Return (X, Y) of the center of cell containing provided text 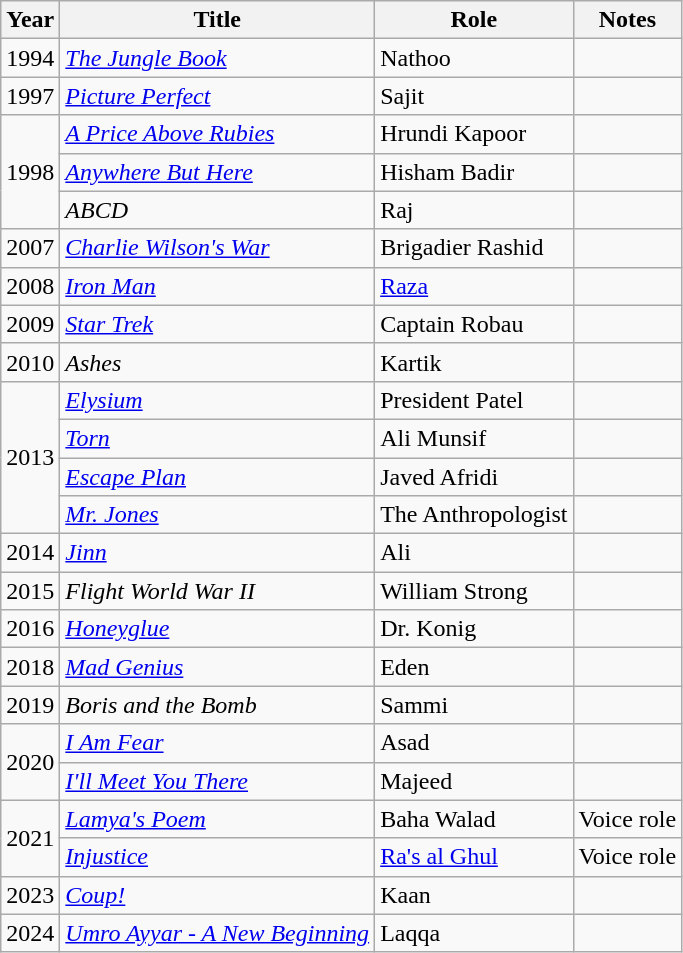
Torn (218, 438)
William Strong (474, 591)
Mad Genius (218, 667)
The Anthropologist (474, 515)
Laqqa (474, 933)
Elysium (218, 400)
Escape Plan (218, 477)
Raza (474, 286)
Ali (474, 553)
2010 (30, 362)
Role (474, 20)
Hisham Badir (474, 172)
Flight World War II (218, 591)
2020 (30, 762)
Sajit (474, 96)
Umro Ayyar - A New Beginning (218, 933)
I'll Meet You There (218, 781)
Eden (474, 667)
Injustice (218, 857)
2019 (30, 705)
The Jungle Book (218, 58)
Baha Walad (474, 819)
Title (218, 20)
Ali Munsif (474, 438)
Charlie Wilson's War (218, 248)
Mr. Jones (218, 515)
Picture Perfect (218, 96)
A Price Above Rubies (218, 134)
2016 (30, 629)
Brigadier Rashid (474, 248)
Lamya's Poem (218, 819)
Hrundi Kapoor (474, 134)
2015 (30, 591)
ABCD (218, 210)
2021 (30, 838)
Captain Robau (474, 324)
Dr. Konig (474, 629)
2013 (30, 457)
Iron Man (218, 286)
2007 (30, 248)
2009 (30, 324)
Javed Afridi (474, 477)
Nathoo (474, 58)
Raj (474, 210)
Honeyglue (218, 629)
Sammi (474, 705)
Coup! (218, 895)
2014 (30, 553)
President Patel (474, 400)
2024 (30, 933)
Kaan (474, 895)
Jinn (218, 553)
I Am Fear (218, 743)
2023 (30, 895)
2008 (30, 286)
Year (30, 20)
Majeed (474, 781)
1994 (30, 58)
1997 (30, 96)
Ra's al Ghul (474, 857)
Notes (628, 20)
2018 (30, 667)
Kartik (474, 362)
1998 (30, 172)
Anywhere But Here (218, 172)
Star Trek (218, 324)
Asad (474, 743)
Boris and the Bomb (218, 705)
Ashes (218, 362)
